Identify which cell holds the provided text, then report its (X, Y) central coordinate. 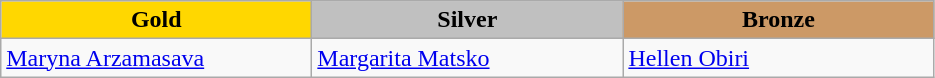
Hellen Obiri (778, 58)
Margarita Matsko (468, 58)
Bronze (778, 20)
Maryna Arzamasava (156, 58)
Gold (156, 20)
Silver (468, 20)
